Return (x, y) of the center of cell containing provided text 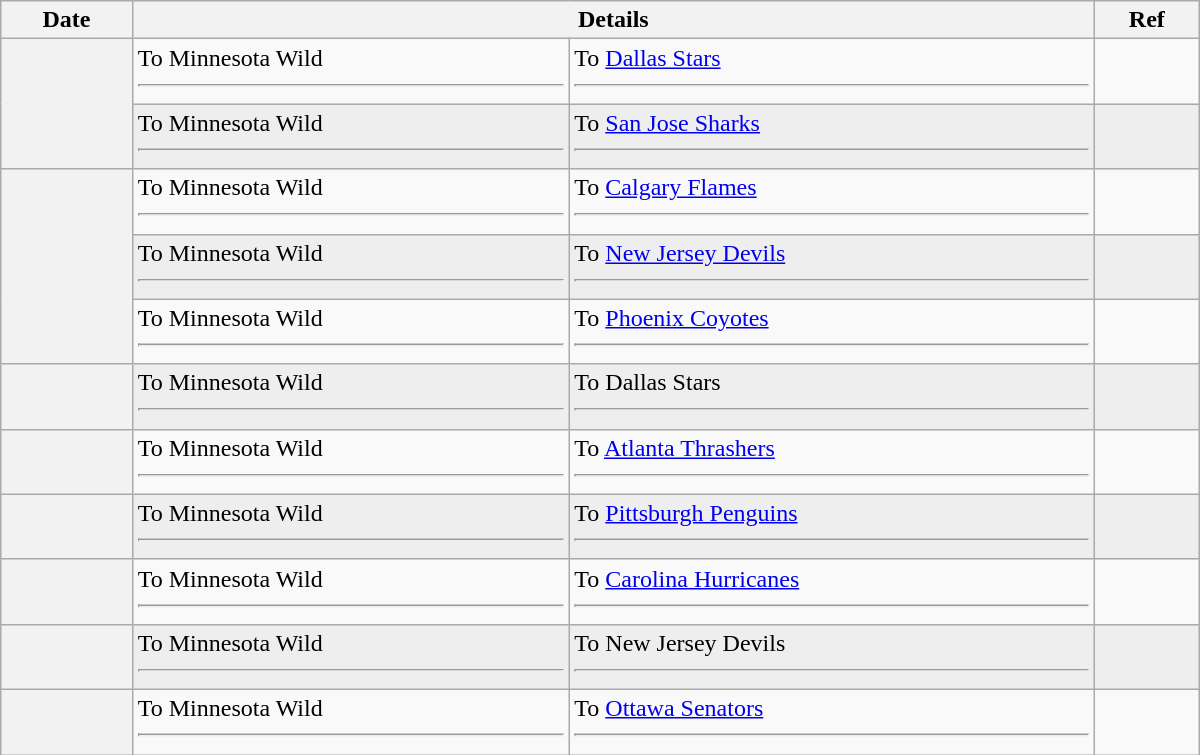
Date (67, 20)
To Phoenix Coyotes (832, 332)
To Calgary Flames (832, 202)
Ref (1146, 20)
To Atlanta Thrashers (832, 462)
To Ottawa Senators (832, 722)
To San Jose Sharks (832, 136)
To Carolina Hurricanes (832, 592)
Details (613, 20)
To Pittsburgh Penguins (832, 526)
